Capture the cell that displays the provided text and extract its [X, Y] central coordinate. 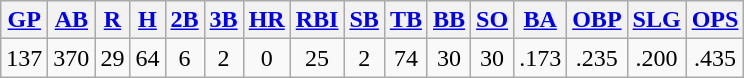
GP [24, 20]
64 [148, 58]
74 [406, 58]
25 [317, 58]
.235 [597, 58]
.435 [715, 58]
6 [184, 58]
2B [184, 20]
3B [224, 20]
370 [72, 58]
BB [448, 20]
HR [266, 20]
BA [540, 20]
29 [112, 58]
.173 [540, 58]
0 [266, 58]
OPS [715, 20]
H [148, 20]
SO [492, 20]
AB [72, 20]
SLG [656, 20]
R [112, 20]
137 [24, 58]
TB [406, 20]
.200 [656, 58]
RBI [317, 20]
OBP [597, 20]
SB [364, 20]
